Identify which cell holds the provided text, then report its [X, Y] central coordinate. 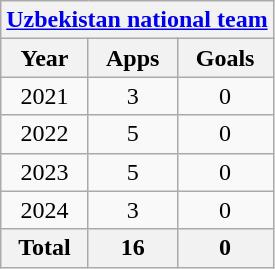
Year [45, 58]
2024 [45, 210]
Goals [225, 58]
2021 [45, 96]
Apps [132, 58]
2022 [45, 134]
2023 [45, 172]
16 [132, 248]
Total [45, 248]
Uzbekistan national team [137, 20]
